Search for the cell housing the specified text and yield its (x, y) center coordinate. 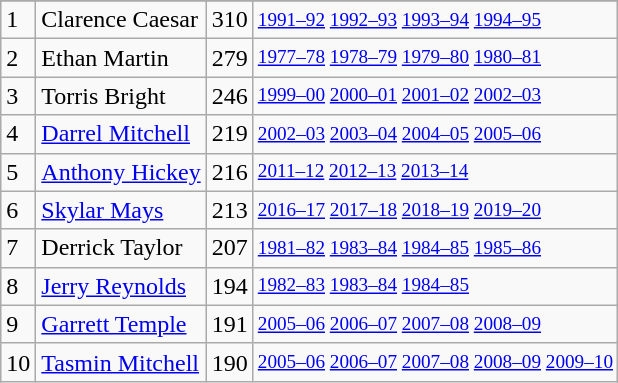
Jerry Reynolds (121, 286)
310 (230, 20)
Clarence Caesar (121, 20)
213 (230, 210)
1981–82 1983–84 1984–85 1985–86 (435, 248)
2011–12 2012–13 2013–14 (435, 172)
Ethan Martin (121, 58)
Skylar Mays (121, 210)
1991–92 1992–93 1993–94 1994–95 (435, 20)
216 (230, 172)
207 (230, 248)
3 (18, 96)
10 (18, 362)
Torris Bright (121, 96)
Garrett Temple (121, 324)
7 (18, 248)
191 (230, 324)
1982–83 1983–84 1984–85 (435, 286)
246 (230, 96)
279 (230, 58)
Tasmin Mitchell (121, 362)
Derrick Taylor (121, 248)
2002–03 2003–04 2004–05 2005–06 (435, 134)
4 (18, 134)
8 (18, 286)
Darrel Mitchell (121, 134)
1977–78 1978–79 1979–80 1980–81 (435, 58)
1999–00 2000–01 2001–02 2002–03 (435, 96)
5 (18, 172)
6 (18, 210)
1 (18, 20)
Anthony Hickey (121, 172)
2016–17 2017–18 2018–19 2019–20 (435, 210)
2005–06 2006–07 2007–08 2008–09 2009–10 (435, 362)
9 (18, 324)
190 (230, 362)
219 (230, 134)
194 (230, 286)
2005–06 2006–07 2007–08 2008–09 (435, 324)
2 (18, 58)
